Find where the given text appears and provide that cell's center as [x, y] coordinate. 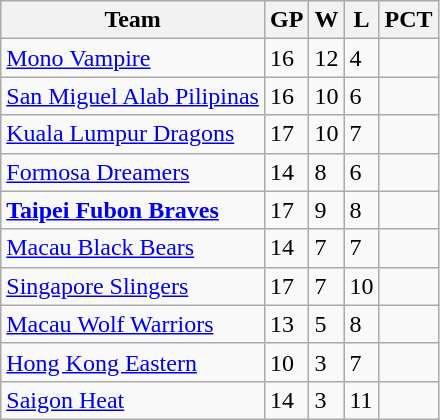
Macau Black Bears [133, 248]
13 [286, 324]
San Miguel Alab Pilipinas [133, 96]
GP [286, 20]
Taipei Fubon Braves [133, 210]
9 [326, 210]
Team [133, 20]
Macau Wolf Warriors [133, 324]
Formosa Dreamers [133, 172]
12 [326, 58]
Singapore Slingers [133, 286]
W [326, 20]
Saigon Heat [133, 400]
Hong Kong Eastern [133, 362]
Mono Vampire [133, 58]
PCT [408, 20]
11 [362, 400]
4 [362, 58]
5 [326, 324]
L [362, 20]
Kuala Lumpur Dragons [133, 134]
